Capture the cell that displays the provided text and extract its [X, Y] central coordinate. 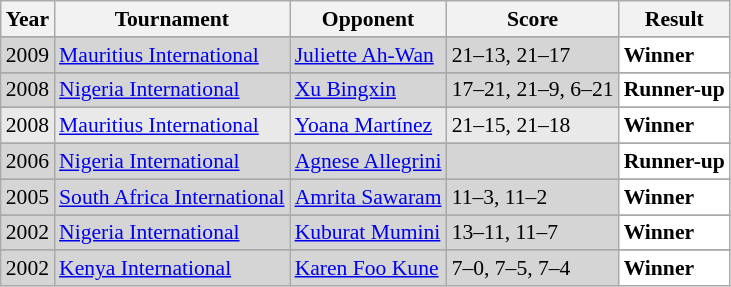
2005 [28, 197]
South Africa International [172, 197]
Year [28, 19]
Kenya International [172, 269]
13–11, 11–7 [533, 233]
21–13, 21–17 [533, 55]
2006 [28, 162]
Opponent [368, 19]
Karen Foo Kune [368, 269]
Amrita Sawaram [368, 197]
17–21, 21–9, 6–21 [533, 90]
Result [674, 19]
Xu Bingxin [368, 90]
Score [533, 19]
7–0, 7–5, 7–4 [533, 269]
11–3, 11–2 [533, 197]
Juliette Ah-Wan [368, 55]
Kuburat Mumini [368, 233]
2009 [28, 55]
21–15, 21–18 [533, 126]
Agnese Allegrini [368, 162]
Tournament [172, 19]
Yoana Martínez [368, 126]
